Extract the [X, Y] coordinate from the center of the cell holding the provided text.  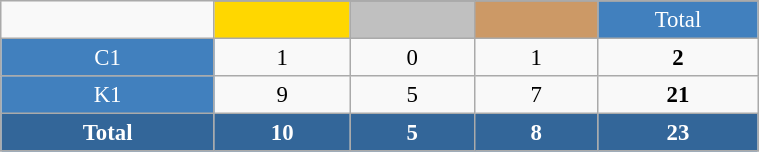
21 [678, 95]
10 [282, 133]
2 [678, 58]
8 [536, 133]
23 [678, 133]
9 [282, 95]
K1 [108, 95]
0 [412, 58]
C1 [108, 58]
7 [536, 95]
